Detect which cell encompasses the target text, then output its (X, Y) center coordinate. 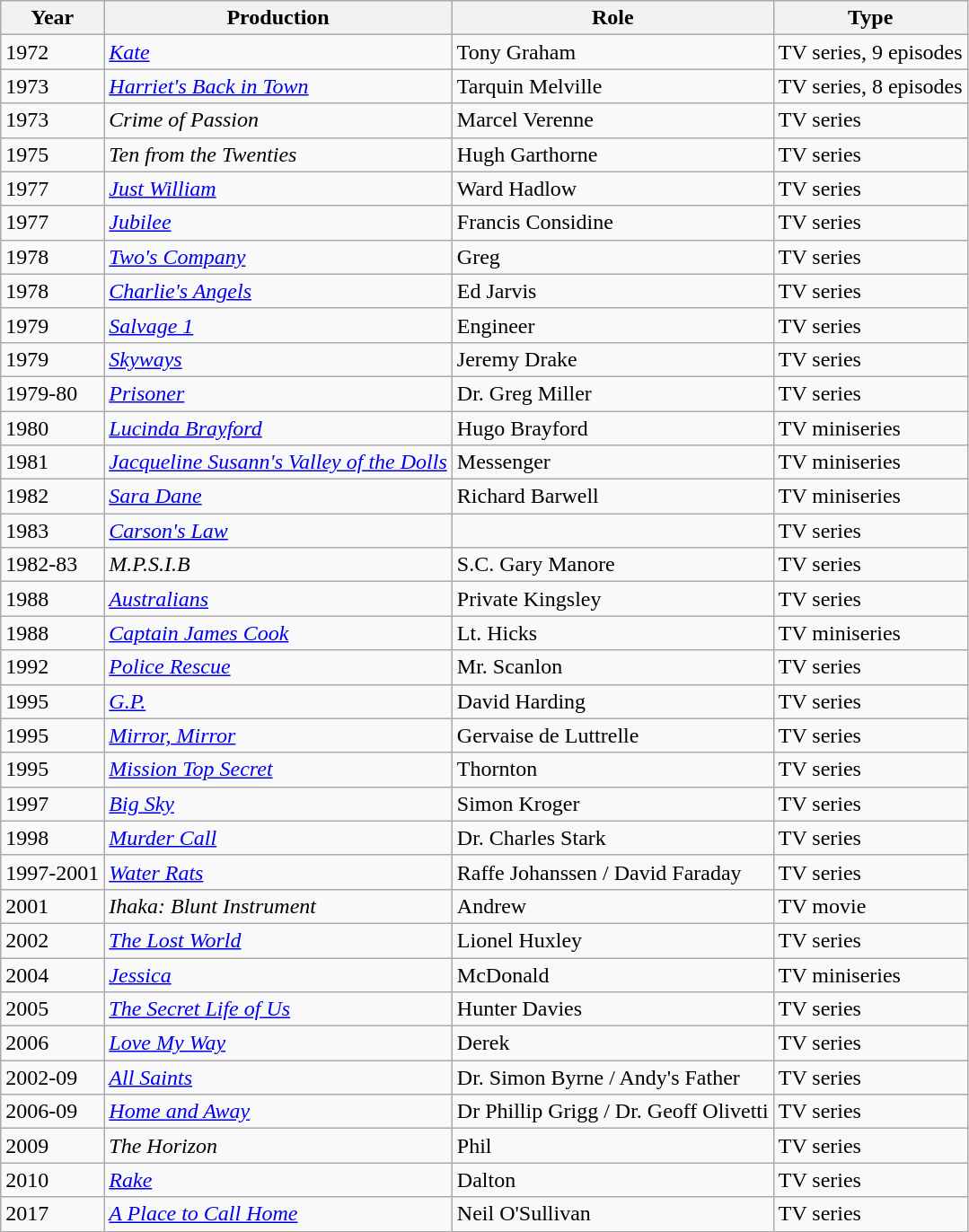
Dr. Simon Byrne / Andy's Father (612, 1078)
Phil (612, 1146)
Crime of Passion (278, 120)
2001 (52, 906)
Production (278, 18)
2005 (52, 1009)
Lionel Huxley (612, 940)
Dr. Charles Stark (612, 838)
Ihaka: Blunt Instrument (278, 906)
The Lost World (278, 940)
Francis Considine (612, 223)
Dr. Greg Miller (612, 393)
1998 (52, 838)
The Horizon (278, 1146)
Hugh Garthorne (612, 154)
2002 (52, 940)
2009 (52, 1146)
Mission Top Secret (278, 770)
Ed Jarvis (612, 291)
Private Kingsley (612, 599)
Richard Barwell (612, 497)
TV series, 8 episodes (870, 86)
Ten from the Twenties (278, 154)
Water Rats (278, 872)
Gervaise de Luttrelle (612, 735)
Jessica (278, 974)
Lt. Hicks (612, 633)
1982-83 (52, 565)
2004 (52, 974)
A Place to Call Home (278, 1214)
M.P.S.I.B (278, 565)
Year (52, 18)
1979-80 (52, 393)
2017 (52, 1214)
Jacqueline Susann's Valley of the Dolls (278, 462)
1983 (52, 531)
2010 (52, 1180)
Ward Hadlow (612, 189)
Carson's Law (278, 531)
2002-09 (52, 1078)
Captain James Cook (278, 633)
Engineer (612, 325)
Rake (278, 1180)
Jubilee (278, 223)
Hugo Brayford (612, 428)
Derek (612, 1043)
1997-2001 (52, 872)
Neil O'Sullivan (612, 1214)
Two's Company (278, 257)
Home and Away (278, 1112)
TV movie (870, 906)
1980 (52, 428)
McDonald (612, 974)
Murder Call (278, 838)
Andrew (612, 906)
Police Rescue (278, 667)
TV series, 9 episodes (870, 52)
2006 (52, 1043)
Charlie's Angels (278, 291)
The Secret Life of Us (278, 1009)
Salvage 1 (278, 325)
Sara Dane (278, 497)
Skyways (278, 359)
1992 (52, 667)
Australians (278, 599)
2006-09 (52, 1112)
Tarquin Melville (612, 86)
1981 (52, 462)
Type (870, 18)
1982 (52, 497)
Harriet's Back in Town (278, 86)
All Saints (278, 1078)
S.C. Gary Manore (612, 565)
Greg (612, 257)
Tony Graham (612, 52)
Jeremy Drake (612, 359)
1972 (52, 52)
Dalton (612, 1180)
Mr. Scanlon (612, 667)
Mirror, Mirror (278, 735)
Thornton (612, 770)
Big Sky (278, 804)
Just William (278, 189)
Love My Way (278, 1043)
Messenger (612, 462)
1997 (52, 804)
Hunter Davies (612, 1009)
Role (612, 18)
Raffe Johanssen / David Faraday (612, 872)
Dr Phillip Grigg / Dr. Geoff Olivetti (612, 1112)
Kate (278, 52)
1975 (52, 154)
Simon Kroger (612, 804)
David Harding (612, 701)
Marcel Verenne (612, 120)
Prisoner (278, 393)
G.P. (278, 701)
Lucinda Brayford (278, 428)
